Scan for the cell matching the given text and deliver its (x, y) coordinate at center. 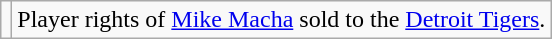
Player rights of Mike Macha sold to the Detroit Tigers. (282, 20)
